Pinpoint the cell where the given text exists, returning its (x, y) midpoint coordinate. 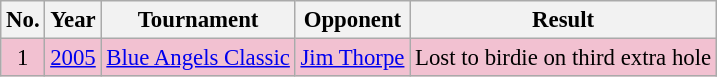
1 (23, 58)
Result (564, 20)
Year (73, 20)
Lost to birdie on third extra hole (564, 58)
2005 (73, 58)
Opponent (352, 20)
Tournament (198, 20)
Blue Angels Classic (198, 58)
Jim Thorpe (352, 58)
No. (23, 20)
